For the text-containing cell, return its midpoint in (x, y) coordinate format. 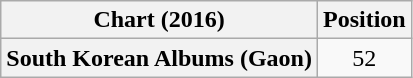
Position (364, 20)
52 (364, 58)
South Korean Albums (Gaon) (160, 58)
Chart (2016) (160, 20)
